Identify which cell holds the provided text, then report its [X, Y] central coordinate. 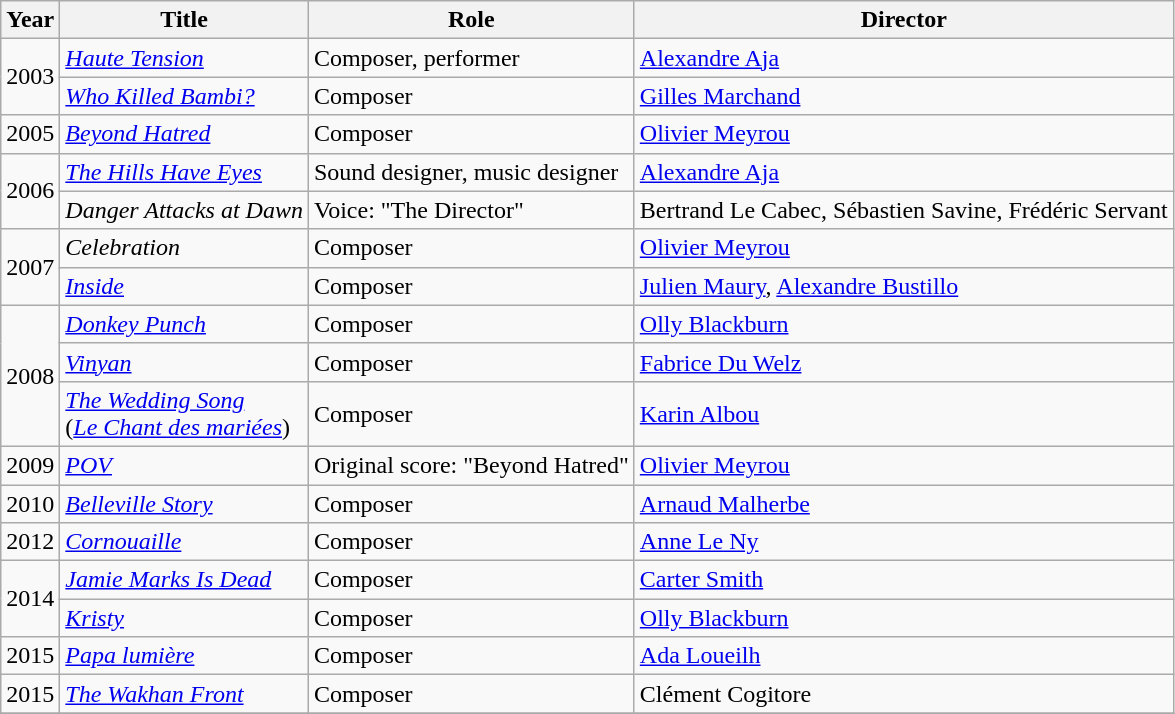
2003 [30, 77]
Cornouaille [184, 542]
Voice: "The Director" [471, 210]
Julien Maury, Alexandre Bustillo [904, 286]
Carter Smith [904, 580]
2012 [30, 542]
The Wakhan Front [184, 694]
2009 [30, 465]
Inside [184, 286]
Sound designer, music designer [471, 172]
2006 [30, 191]
POV [184, 465]
Kristy [184, 618]
Role [471, 20]
Celebration [184, 248]
Bertrand Le Cabec, Sébastien Savine, Frédéric Servant [904, 210]
Director [904, 20]
Gilles Marchand [904, 96]
Clément Cogitore [904, 694]
Karin Albou [904, 414]
Jamie Marks Is Dead [184, 580]
2005 [30, 134]
Papa lumière [184, 656]
Donkey Punch [184, 324]
The Wedding Song (Le Chant des mariées) [184, 414]
2010 [30, 503]
Title [184, 20]
2007 [30, 267]
Who Killed Bambi? [184, 96]
2014 [30, 599]
Original score: "Beyond Hatred" [471, 465]
Anne Le Ny [904, 542]
Composer, performer [471, 58]
Beyond Hatred [184, 134]
The Hills Have Eyes [184, 172]
Vinyan [184, 362]
Haute Tension [184, 58]
Arnaud Malherbe [904, 503]
Ada Loueilh [904, 656]
Fabrice Du Welz [904, 362]
2008 [30, 376]
Danger Attacks at Dawn [184, 210]
Belleville Story [184, 503]
Year [30, 20]
